Capture the cell that displays the provided text and extract its (X, Y) central coordinate. 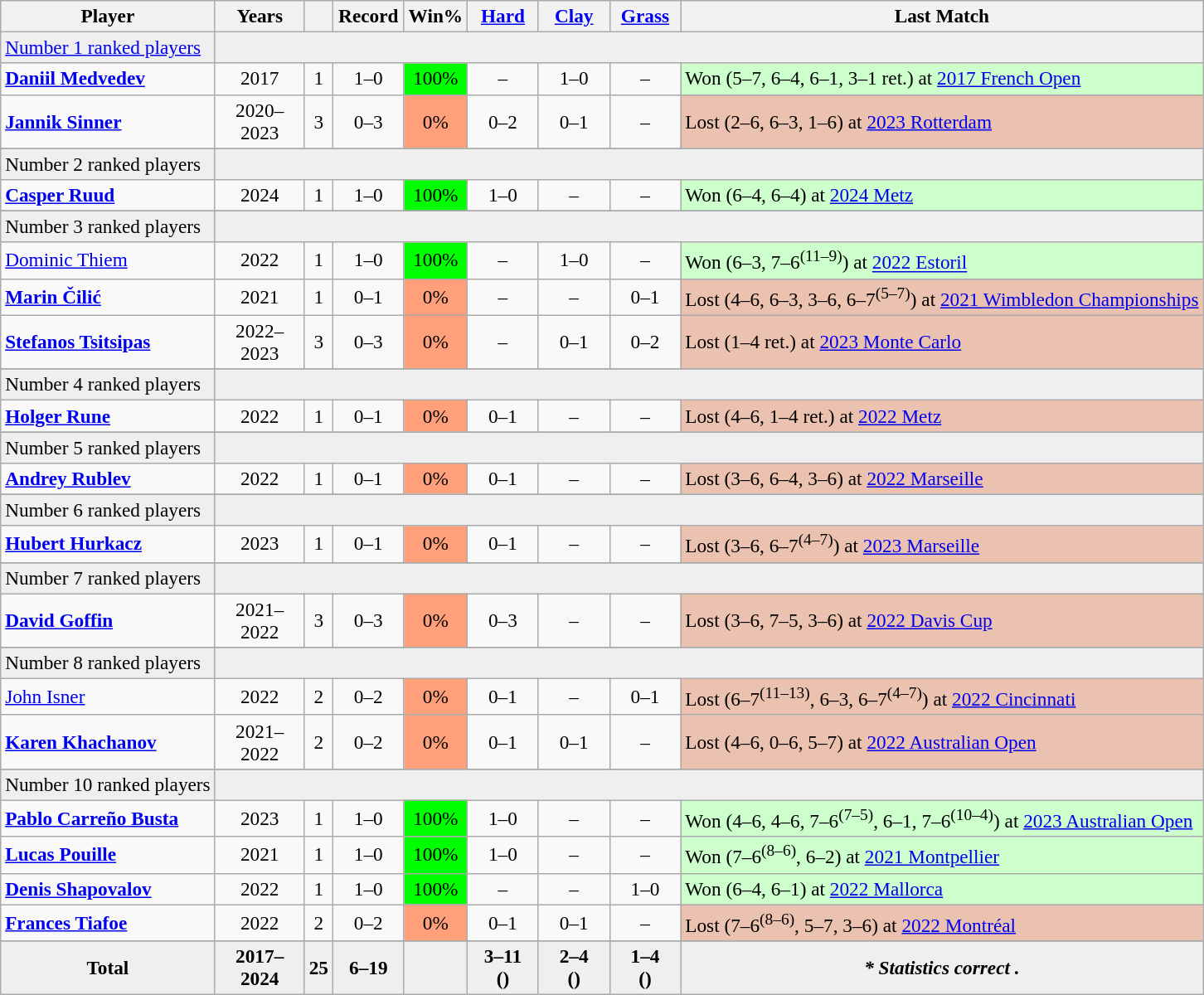
2020–2023 (260, 121)
Number 3 ranked players (108, 226)
Lost (4–6, 1–4 ret.) at 2022 Metz (942, 415)
Hubert Hurkacz (108, 544)
Number 2 ranked players (108, 163)
Lost (1–4 ret.) at 2023 Monte Carlo (942, 342)
Hard (503, 16)
Jannik Sinner (108, 121)
2022–2023 (260, 342)
Holger Rune (108, 415)
Lost (2–6, 6–3, 1–6) at 2023 Rotterdam (942, 121)
Dominic Thiem (108, 260)
Won (5–7, 6–4, 6–1, 3–1 ret.) at 2017 French Open (942, 79)
Player (108, 16)
Lost (4–6, 0–6, 5–7) at 2022 Australian Open (942, 741)
2024 (260, 195)
Lost (7–6(8–6), 5–7, 3–6) at 2022 Montréal (942, 922)
Total (108, 967)
Daniil Medvedev (108, 79)
Won (7–6(8–6), 6–2) at 2021 Montpellier (942, 855)
Lost (3–6, 7–5, 3–6) at 2022 Davis Cup (942, 620)
Number 10 ranked players (108, 784)
Stefanos Tsitsipas (108, 342)
Number 7 ranked players (108, 578)
Won (4–6, 4–6, 7–6(7–5), 6–1, 7–6(10–4)) at 2023 Australian Open (942, 818)
1–4() (645, 967)
Won (6–4, 6–1) at 2022 Mallorca (942, 889)
Number 5 ranked players (108, 447)
Number 6 ranked players (108, 510)
Denis Shapovalov (108, 889)
Number 4 ranked players (108, 385)
Andrey Rublev (108, 478)
Win% (435, 16)
Won (6–3, 7–6(11–9)) at 2022 Estoril (942, 260)
Number 1 ranked players (108, 47)
2017 (260, 79)
Won (6–4, 6–4) at 2024 Metz (942, 195)
John Isner (108, 696)
Lost (3–6, 6–4, 3–6) at 2022 Marseille (942, 478)
Lost (3–6, 6–7(4–7)) at 2023 Marseille (942, 544)
Grass (645, 16)
Clay (574, 16)
* Statistics correct . (942, 967)
Lost (6–7(11–13), 6–3, 6–7(4–7)) at 2022 Cincinnati (942, 696)
3–11() (503, 967)
Frances Tiafoe (108, 922)
Karen Khachanov (108, 741)
Marin Čilić (108, 297)
Number 8 ranked players (108, 663)
David Goffin (108, 620)
Lost (4–6, 6–3, 3–6, 6–7(5–7)) at 2021 Wimbledon Championships (942, 297)
Pablo Carreño Busta (108, 818)
25 (318, 967)
Years (260, 16)
6–19 (368, 967)
Lucas Pouille (108, 855)
2–4() (574, 967)
Last Match (942, 16)
Casper Ruud (108, 195)
2017–2024 (260, 967)
Record (368, 16)
